Output the (X, Y) coordinate of the center of the cell containing the given text.  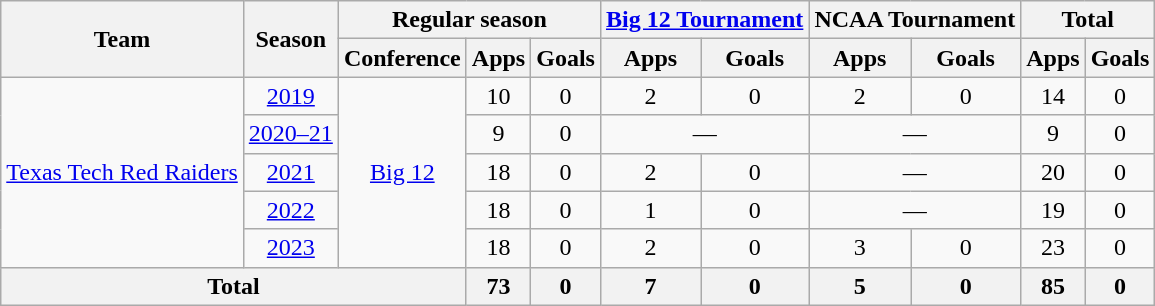
23 (1053, 248)
73 (498, 286)
14 (1053, 96)
2022 (290, 210)
2019 (290, 96)
19 (1053, 210)
Team (122, 39)
2023 (290, 248)
Big 12 Tournament (704, 20)
Conference (402, 58)
Season (290, 39)
20 (1053, 172)
Regular season (469, 20)
3 (860, 248)
85 (1053, 286)
NCAA Tournament (915, 20)
Big 12 (402, 172)
Texas Tech Red Raiders (122, 172)
2021 (290, 172)
2020–21 (290, 134)
1 (650, 210)
5 (860, 286)
10 (498, 96)
7 (650, 286)
